Provide the (x, y) coordinate of the cell's center where the given text is located.  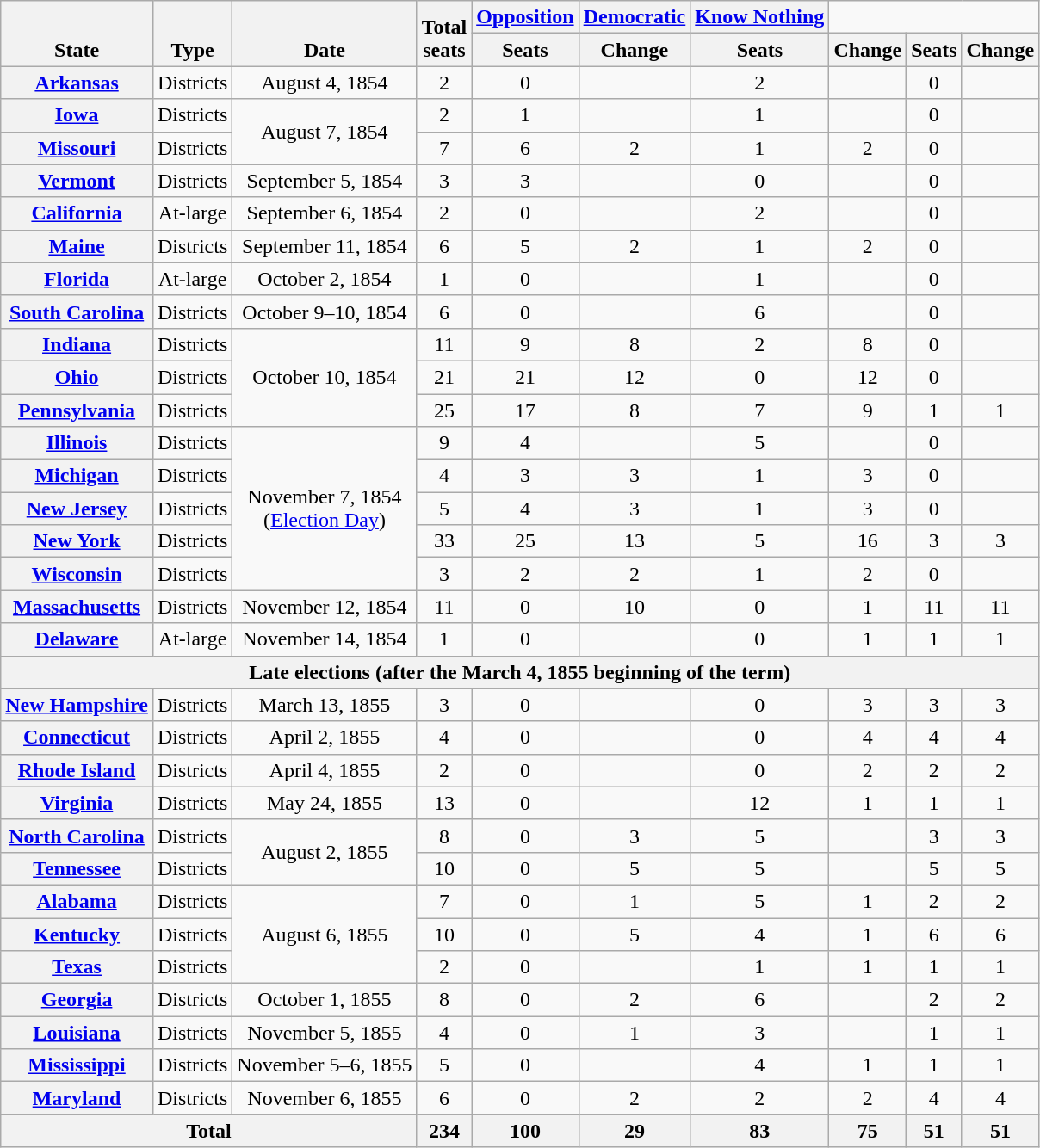
Rhode Island (77, 770)
November 14, 1854 (325, 639)
100 (525, 1131)
Missouri (77, 148)
November 7, 1854(Election Day) (325, 509)
Total (208, 1131)
234 (444, 1131)
Michigan (77, 476)
August 6, 1855 (325, 934)
Delaware (77, 639)
New York (77, 541)
California (77, 213)
August 2, 1855 (325, 852)
Pennsylvania (77, 410)
State (77, 34)
Know Nothing (759, 17)
October 2, 1854 (325, 279)
Vermont (77, 181)
August 7, 1854 (325, 132)
May 24, 1855 (325, 803)
Democratic (635, 17)
17 (525, 410)
Arkansas (77, 83)
New Hampshire (77, 705)
Texas (77, 967)
Georgia (77, 1000)
Tennessee (77, 868)
November 6, 1855 (325, 1098)
Florida (77, 279)
16 (868, 541)
Maryland (77, 1098)
Totalseats (444, 34)
Late elections (after the March 4, 1855 beginning of the term) (520, 672)
November 12, 1854 (325, 607)
Alabama (77, 901)
October 9–10, 1854 (325, 312)
Opposition (525, 17)
November 5–6, 1855 (325, 1065)
Ohio (77, 377)
October 10, 1854 (325, 377)
Illinois (77, 443)
North Carolina (77, 836)
Virginia (77, 803)
Indiana (77, 344)
September 6, 1854 (325, 213)
Connecticut (77, 738)
November 5, 1855 (325, 1033)
April 4, 1855 (325, 770)
Maine (77, 246)
August 4, 1854 (325, 83)
Date (325, 34)
33 (444, 541)
Kentucky (77, 934)
75 (868, 1131)
March 13, 1855 (325, 705)
83 (759, 1131)
April 2, 1855 (325, 738)
New Jersey (77, 509)
Louisiana (77, 1033)
September 5, 1854 (325, 181)
Massachusetts (77, 607)
Type (192, 34)
September 11, 1854 (325, 246)
Mississippi (77, 1065)
Wisconsin (77, 574)
29 (635, 1131)
Iowa (77, 115)
South Carolina (77, 312)
October 1, 1855 (325, 1000)
